Identify which cell holds the provided text, then report its [X, Y] central coordinate. 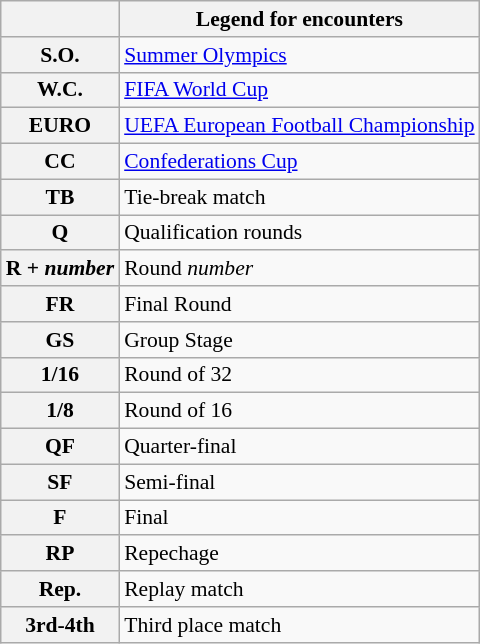
Round number [299, 269]
Final [299, 518]
EURO [60, 126]
S.O. [60, 55]
Final Round [299, 304]
Tie-break match [299, 197]
Group Stage [299, 340]
1/8 [60, 411]
CC [60, 162]
Semi-final [299, 482]
Round of 32 [299, 375]
Third place match [299, 625]
SF [60, 482]
W.C. [60, 90]
FR [60, 304]
RP [60, 554]
GS [60, 340]
Repechage [299, 554]
Summer Olympics [299, 55]
Confederations Cup [299, 162]
Round of 16 [299, 411]
QF [60, 447]
Qualification rounds [299, 233]
Quarter-final [299, 447]
Rep. [60, 589]
Q [60, 233]
Replay match [299, 589]
Legend for encounters [299, 19]
R + number [60, 269]
FIFA World Cup [299, 90]
TB [60, 197]
F [60, 518]
3rd-4th [60, 625]
1/16 [60, 375]
UEFA European Football Championship [299, 126]
